Provide the (x, y) coordinate of the cell's center where the given text is located.  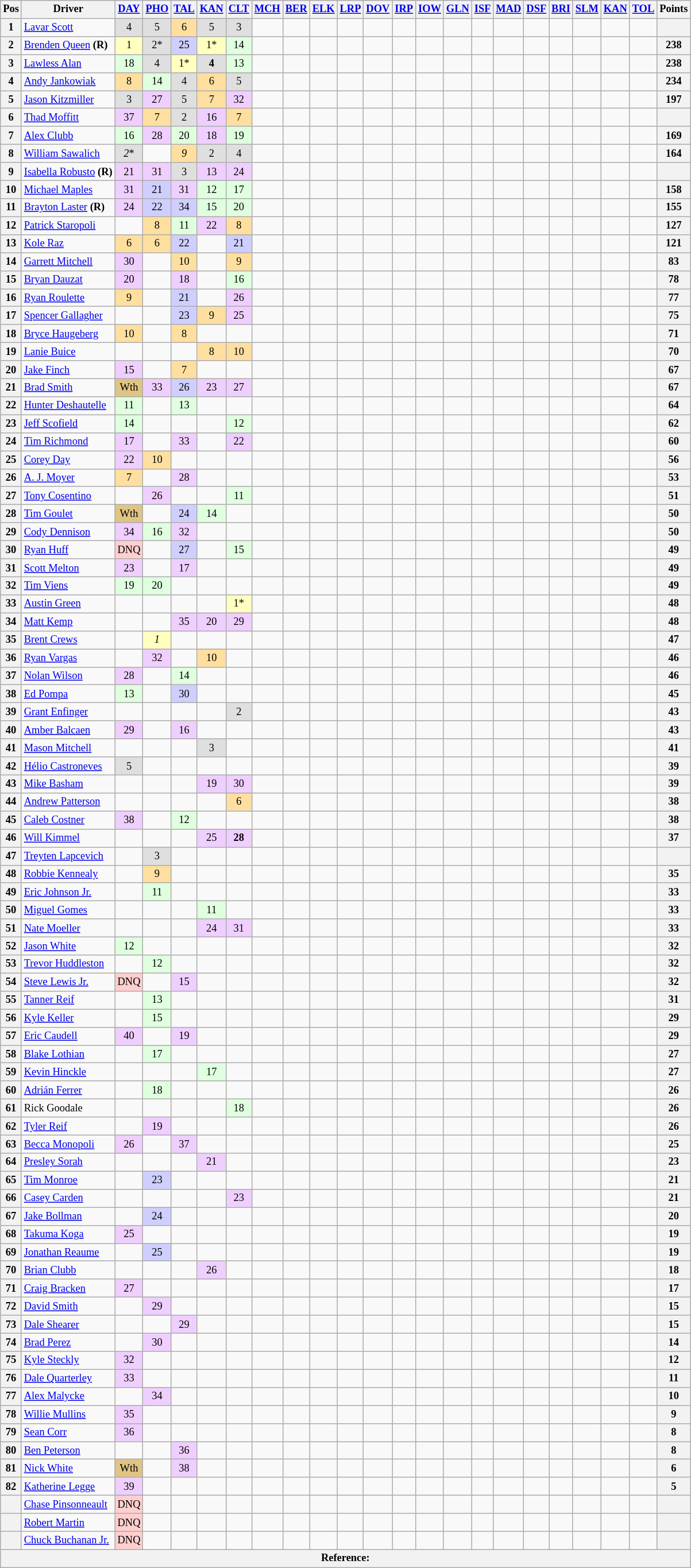
LRP (350, 9)
Dale Shearer (68, 1324)
Mason Mitchell (68, 748)
IOW (430, 9)
Ben Peterson (68, 1451)
Mike Basham (68, 785)
Trevor Huddleston (68, 964)
A. J. Moyer (68, 478)
Lavar Scott (68, 28)
William Sawalich (68, 154)
52 (11, 947)
Chuck Buchanan Jr. (68, 1540)
65 (11, 1180)
Driver (68, 9)
69 (11, 1252)
Reference: (346, 1559)
73 (11, 1324)
Nolan Wilson (68, 675)
MAD (509, 9)
ELK (323, 9)
Takuma Koga (68, 1235)
63 (11, 1144)
68 (11, 1235)
Andy Jankowiak (68, 82)
Robert Martin (68, 1522)
Casey Carden (68, 1198)
44 (11, 802)
Thad Moffitt (68, 117)
ISF (482, 9)
83 (674, 262)
DSF (536, 9)
Jason White (68, 947)
Chase Pinsonneault (68, 1505)
82 (11, 1486)
58 (11, 1055)
Treyten Lapcevich (68, 856)
169 (674, 136)
74 (11, 1343)
PHO (157, 9)
Sean Corr (68, 1432)
Eric Caudell (68, 1036)
Isabella Robusto (R) (68, 171)
80 (11, 1451)
Andrew Patterson (68, 802)
Tim Monroe (68, 1180)
Willie Mullins (68, 1414)
76 (11, 1378)
Kevin Hinckle (68, 1072)
Kyle Steckly (68, 1360)
DOV (378, 9)
Matt Kemp (68, 621)
Tony Cosentino (68, 496)
Eric Johnson Jr. (68, 893)
Grant Enfinger (68, 712)
SLM (587, 9)
54 (11, 982)
59 (11, 1072)
Will Kimmel (68, 839)
Jake Bollman (68, 1216)
55 (11, 1001)
79 (11, 1432)
MCH (267, 9)
Bryce Haugeberg (68, 334)
Presley Sorah (68, 1163)
GLN (457, 9)
Michael Maples (68, 190)
CLT (239, 9)
Tim Viens (68, 586)
Blake Lothian (68, 1055)
BRI (561, 9)
Jeff Scofield (68, 424)
Kyle Keller (68, 1018)
Becca Monopoli (68, 1144)
155 (674, 208)
Steve Lewis Jr. (68, 982)
Ryan Vargas (68, 658)
Cody Dennison (68, 532)
158 (674, 190)
Nick White (68, 1468)
42 (11, 766)
121 (674, 244)
Bryan Dauzat (68, 279)
127 (674, 225)
Lawless Alan (68, 63)
72 (11, 1306)
Brad Perez (68, 1343)
Caleb Costner (68, 820)
Nate Moeller (68, 928)
197 (674, 100)
Jake Finch (68, 370)
David Smith (68, 1306)
Tyler Reif (68, 1126)
Garrett Mitchell (68, 262)
IRP (404, 9)
234 (674, 82)
Katherine Legge (68, 1486)
Tanner Reif (68, 1001)
Hélio Castroneves (68, 766)
Rick Goodale (68, 1109)
Pos (11, 9)
Alex Clubb (68, 136)
Brenden Queen (R) (68, 46)
BER (296, 9)
Points (674, 9)
Alex Malycke (68, 1397)
DAY (129, 9)
Austin Green (68, 604)
Scott Melton (68, 567)
Ryan Huff (68, 550)
57 (11, 1036)
Brian Clubb (68, 1270)
Spencer Gallagher (68, 316)
Corey Day (68, 459)
Adrián Ferrer (68, 1090)
164 (674, 154)
Ryan Roulette (68, 298)
66 (11, 1198)
TOL (643, 9)
Jason Kitzmiller (68, 100)
Robbie Kennealy (68, 874)
Miguel Gomes (68, 910)
Hunter Deshautelle (68, 405)
Kole Raz (68, 244)
81 (11, 1468)
Ed Pompa (68, 694)
Patrick Staropoli (68, 225)
Tim Richmond (68, 442)
61 (11, 1109)
Lanie Buice (68, 352)
Tim Goulet (68, 513)
Brayton Laster (R) (68, 208)
Dale Quarterley (68, 1378)
Brad Smith (68, 388)
Amber Balcaen (68, 729)
TAL (184, 9)
Jonathan Reaume (68, 1252)
Craig Bracken (68, 1289)
Brent Crews (68, 640)
